For the text-containing cell, return its midpoint in (X, Y) coordinate format. 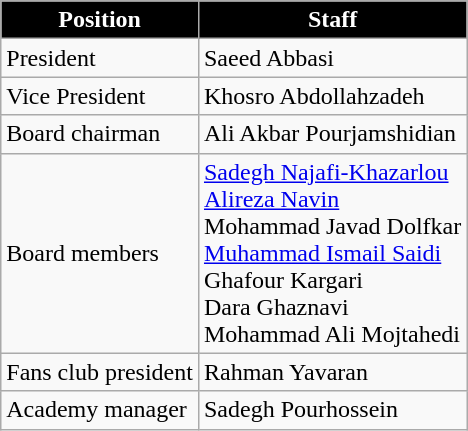
Position (100, 20)
Board chairman (100, 134)
Saeed Abbasi (332, 58)
Academy manager (100, 410)
Rahman Yavaran (332, 372)
Fans club president (100, 372)
President (100, 58)
Vice President (100, 96)
Khosro Abdollahzadeh (332, 96)
Ali Akbar Pourjamshidian (332, 134)
Sadegh Pourhossein (332, 410)
Staff (332, 20)
Board members (100, 253)
Sadegh Najafi-KhazarlouAlireza NavinMohammad Javad DolfkarMuhammad Ismail SaidiGhafour KargariDara GhaznaviMohammad Ali Mojtahedi (332, 253)
